Determine the (X, Y) coordinate at the center of the cell enclosing the given text.  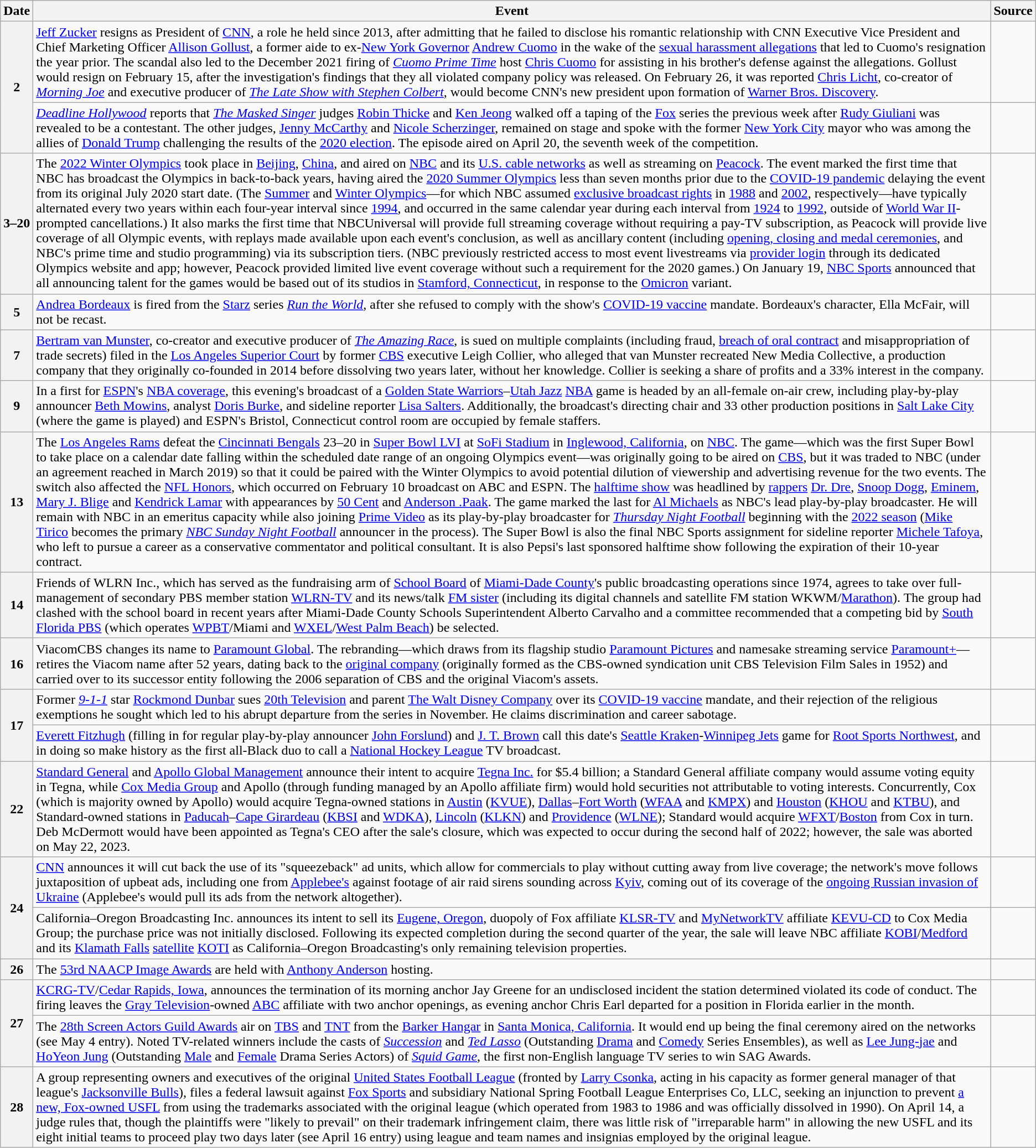
Date (17, 11)
13 (17, 502)
27 (17, 1024)
17 (17, 725)
26 (17, 969)
5 (17, 312)
22 (17, 809)
3–20 (17, 224)
28 (17, 1107)
Source (1013, 11)
The 53rd NAACP Image Awards are held with Anthony Anderson hosting. (512, 969)
16 (17, 663)
2 (17, 87)
7 (17, 355)
14 (17, 605)
9 (17, 406)
Event (512, 11)
24 (17, 908)
